Identify which cell holds the provided text, then report its (x, y) central coordinate. 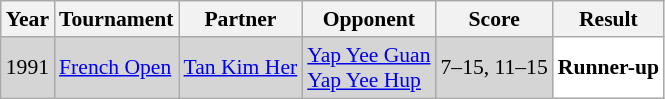
Yap Yee Guan Yap Yee Hup (368, 68)
Result (608, 19)
Tournament (116, 19)
Score (494, 19)
Partner (241, 19)
Tan Kim Her (241, 68)
Opponent (368, 19)
French Open (116, 68)
Runner-up (608, 68)
Year (28, 19)
7–15, 11–15 (494, 68)
1991 (28, 68)
